Provide the [x, y] coordinate of the cell's center where the given text is located.  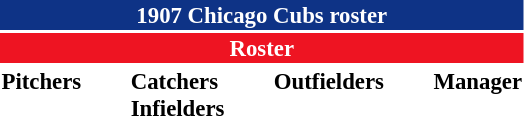
Roster [262, 48]
1907 Chicago Cubs roster [262, 15]
